Output the [x, y] coordinate of the center of the cell containing the given text.  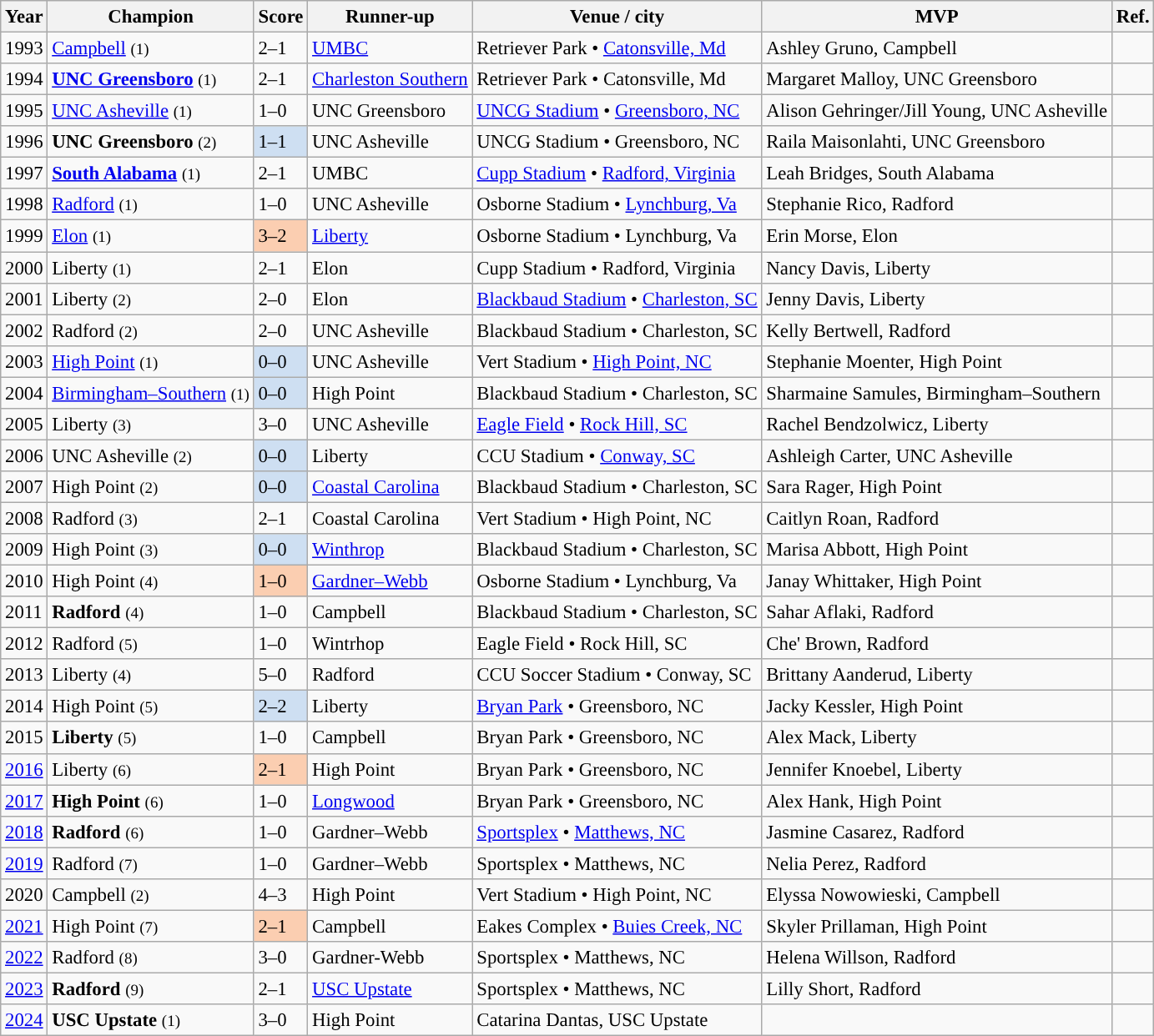
Elon (1) [150, 236]
High Point (4) [150, 581]
Radford (7) [150, 863]
1–1 [280, 142]
Gardner-Webb [391, 958]
Erin Morse, Elon [936, 236]
1999 [24, 236]
2013 [24, 675]
Runner-up [391, 17]
Nancy Davis, Liberty [936, 268]
High Point (6) [150, 801]
2004 [24, 393]
1995 [24, 111]
Raila Maisonlahti, UNC Greensboro [936, 142]
Campbell (1) [150, 48]
Stephanie Rico, Radford [936, 204]
Alex Mack, Liberty [936, 738]
2014 [24, 707]
MVP [936, 17]
Champion [150, 17]
Radford (9) [150, 988]
Jasmine Casarez, Radford [936, 832]
Liberty (1) [150, 268]
Sharmaine Samules, Birmingham–Southern [936, 393]
Skyler Prillaman, High Point [936, 926]
Radford (4) [150, 612]
Kelly Bertwell, Radford [936, 330]
Che' Brown, Radford [936, 644]
Wintrhop [391, 644]
2005 [24, 425]
Jacky Kessler, High Point [936, 707]
Eakes Complex • Buies Creek, NC [617, 926]
Leah Bridges, South Alabama [936, 174]
High Point (1) [150, 361]
Longwood [391, 801]
Catarina Dantas, USC Upstate [617, 1020]
Charleston Southern [391, 79]
2022 [24, 958]
Caitlyn Roan, Radford [936, 518]
Liberty (4) [150, 675]
Alison Gehringer/Jill Young, UNC Asheville [936, 111]
CCU Soccer Stadium • Conway, SC [617, 675]
2023 [24, 988]
High Point (2) [150, 487]
UNC Asheville (1) [150, 111]
UNC Greensboro (2) [150, 142]
2017 [24, 801]
2020 [24, 895]
Jennifer Knoebel, Liberty [936, 769]
2012 [24, 644]
2011 [24, 612]
High Point (7) [150, 926]
Ref. [1132, 17]
2–2 [280, 707]
Radford (6) [150, 832]
Rachel Bendzolwicz, Liberty [936, 425]
Sahar Aflaki, Radford [936, 612]
Nelia Perez, Radford [936, 863]
Liberty (5) [150, 738]
High Point (5) [150, 707]
Brittany Aanderud, Liberty [936, 675]
Winthrop [391, 550]
Janay Whittaker, High Point [936, 581]
2015 [24, 738]
Score [280, 17]
Stephanie Moenter, High Point [936, 361]
Radford (1) [150, 204]
Radford [391, 675]
2002 [24, 330]
Helena Willson, Radford [936, 958]
2009 [24, 550]
Lilly Short, Radford [936, 988]
Ashleigh Carter, UNC Asheville [936, 455]
2007 [24, 487]
UNC Asheville (2) [150, 455]
2024 [24, 1020]
Campbell (2) [150, 895]
Sara Rager, High Point [936, 487]
USC Upstate (1) [150, 1020]
2003 [24, 361]
5–0 [280, 675]
USC Upstate [391, 988]
Venue / city [617, 17]
Margaret Malloy, UNC Greensboro [936, 79]
1994 [24, 79]
2001 [24, 299]
1993 [24, 48]
2008 [24, 518]
1998 [24, 204]
UNC Greensboro [391, 111]
Radford (2) [150, 330]
2018 [24, 832]
Ashley Gruno, Campbell [936, 48]
2000 [24, 268]
Marisa Abbott, High Point [936, 550]
Radford (8) [150, 958]
Elyssa Nowowieski, Campbell [936, 895]
1997 [24, 174]
Alex Hank, High Point [936, 801]
2019 [24, 863]
UNC Greensboro (1) [150, 79]
2021 [24, 926]
Year [24, 17]
South Alabama (1) [150, 174]
2016 [24, 769]
4–3 [280, 895]
3–2 [280, 236]
Liberty (3) [150, 425]
Birmingham–Southern (1) [150, 393]
Radford (5) [150, 644]
1996 [24, 142]
CCU Stadium • Conway, SC [617, 455]
2006 [24, 455]
2010 [24, 581]
High Point (3) [150, 550]
Jenny Davis, Liberty [936, 299]
Radford (3) [150, 518]
Liberty (2) [150, 299]
Liberty (6) [150, 769]
